Extract the (x, y) coordinate from the center of the cell holding the provided text.  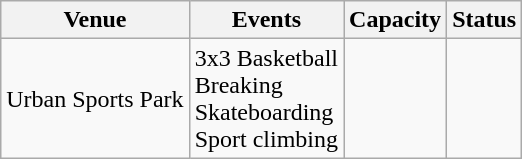
3x3 BasketballBreakingSkateboardingSport climbing (266, 98)
Status (484, 20)
Capacity (396, 20)
Events (266, 20)
Venue (95, 20)
Urban Sports Park (95, 98)
